For the text-containing cell, return its midpoint in [X, Y] coordinate format. 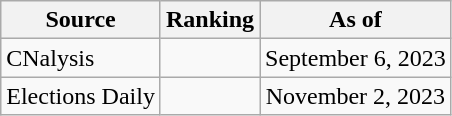
November 2, 2023 [356, 96]
As of [356, 20]
Ranking [210, 20]
CNalysis [81, 58]
September 6, 2023 [356, 58]
Elections Daily [81, 96]
Source [81, 20]
